Extract the [X, Y] coordinate from the center of the cell holding the provided text.  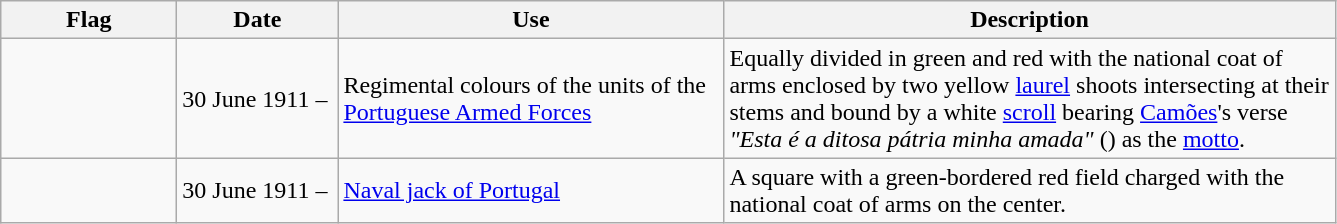
Date [258, 20]
Regimental colours of the units of the Portuguese Armed Forces [531, 98]
Description [1030, 20]
Flag [89, 20]
Use [531, 20]
Naval jack of Portugal [531, 190]
A square with a green-bordered red field charged with the national coat of arms on the center. [1030, 190]
